Search for the cell housing the specified text and yield its [x, y] center coordinate. 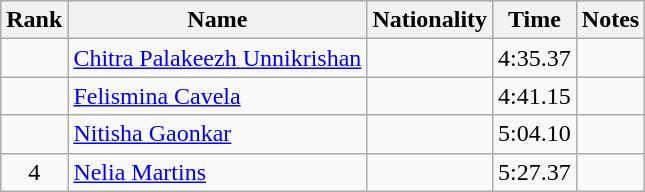
4:35.37 [535, 58]
Chitra Palakeezh Unnikrishan [218, 58]
Notes [610, 20]
Felismina Cavela [218, 96]
Nelia Martins [218, 172]
Time [535, 20]
Nitisha Gaonkar [218, 134]
4:41.15 [535, 96]
Name [218, 20]
Nationality [430, 20]
4 [34, 172]
Rank [34, 20]
5:04.10 [535, 134]
5:27.37 [535, 172]
